Capture the cell that displays the provided text and extract its [X, Y] central coordinate. 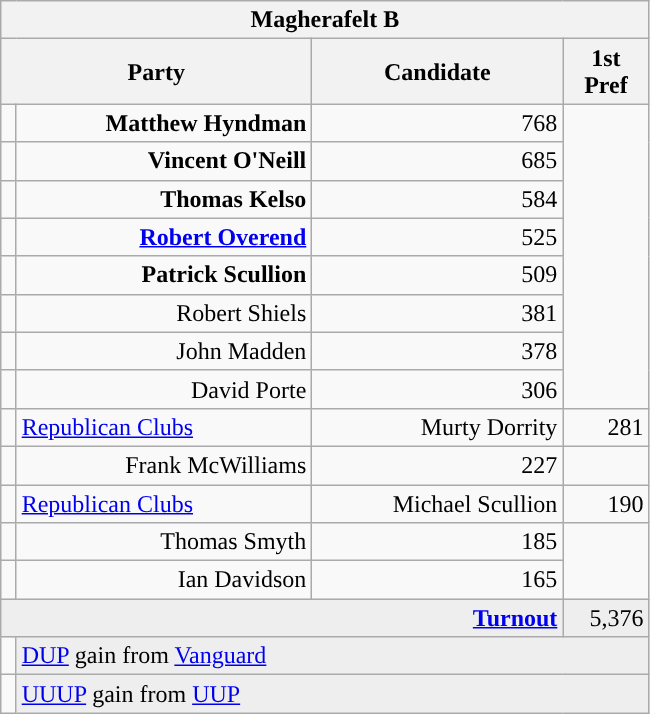
165 [438, 580]
David Porte [164, 389]
Murty Dorrity [438, 427]
381 [438, 313]
Frank McWilliams [164, 465]
Matthew Hyndman [164, 123]
281 [606, 427]
190 [606, 503]
525 [438, 237]
Thomas Kelso [164, 199]
Thomas Smyth [164, 542]
Robert Shiels [164, 313]
Patrick Scullion [164, 275]
768 [438, 123]
306 [438, 389]
Party [156, 72]
378 [438, 351]
584 [438, 199]
Ian Davidson [164, 580]
Michael Scullion [438, 503]
685 [438, 161]
509 [438, 275]
Vincent O'Neill [164, 161]
DUP gain from Vanguard [332, 656]
UUUP gain from UUP [332, 694]
John Madden [164, 351]
Magherafelt B [325, 20]
227 [438, 465]
Robert Overend [164, 237]
1st Pref [606, 72]
5,376 [606, 618]
Turnout [282, 618]
Candidate [438, 72]
185 [438, 542]
